Pinpoint the cell where the given text exists, returning its (x, y) midpoint coordinate. 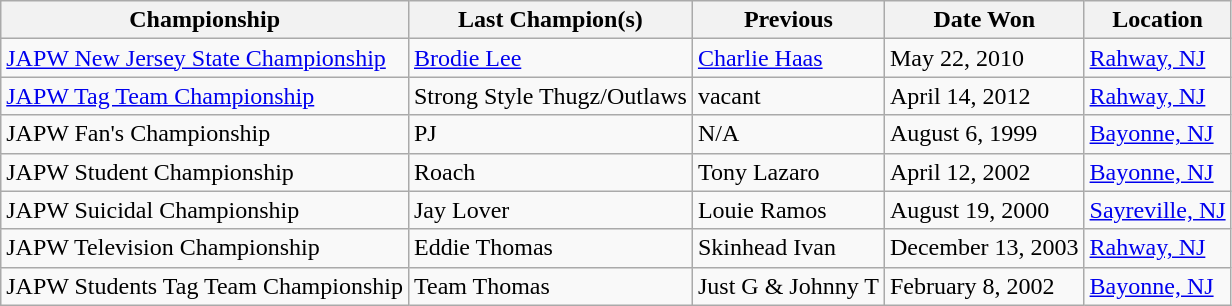
Roach (550, 172)
August 6, 1999 (984, 134)
Brodie Lee (550, 58)
JAPW Television Championship (205, 248)
Louie Ramos (788, 210)
December 13, 2003 (984, 248)
Just G & Johnny T (788, 286)
Jay Lover (550, 210)
Strong Style Thugz/Outlaws (550, 96)
Previous (788, 20)
JAPW Students Tag Team Championship (205, 286)
JAPW Tag Team Championship (205, 96)
JAPW Student Championship (205, 172)
Sayreville, NJ (1158, 210)
JAPW New Jersey State Championship (205, 58)
Eddie Thomas (550, 248)
August 19, 2000 (984, 210)
Date Won (984, 20)
May 22, 2010 (984, 58)
Charlie Haas (788, 58)
PJ (550, 134)
Skinhead Ivan (788, 248)
Championship (205, 20)
JAPW Suicidal Championship (205, 210)
April 12, 2002 (984, 172)
JAPW Fan's Championship (205, 134)
N/A (788, 134)
Last Champion(s) (550, 20)
Team Thomas (550, 286)
February 8, 2002 (984, 286)
vacant (788, 96)
Tony Lazaro (788, 172)
Location (1158, 20)
April 14, 2012 (984, 96)
